Scan for the cell matching the given text and deliver its [X, Y] coordinate at center. 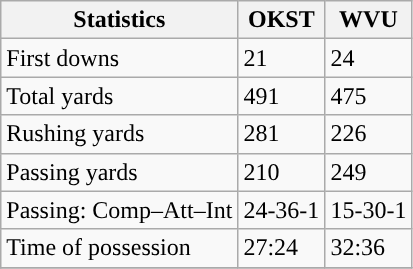
281 [282, 134]
Total yards [120, 96]
475 [368, 96]
24-36-1 [282, 210]
Statistics [120, 20]
Passing yards [120, 172]
27:24 [282, 248]
Rushing yards [120, 134]
24 [368, 58]
491 [282, 96]
First downs [120, 58]
21 [282, 58]
15-30-1 [368, 210]
32:36 [368, 248]
Passing: Comp–Att–Int [120, 210]
Time of possession [120, 248]
249 [368, 172]
WVU [368, 20]
OKST [282, 20]
226 [368, 134]
210 [282, 172]
